Identify which cell holds the provided text, then report its (x, y) central coordinate. 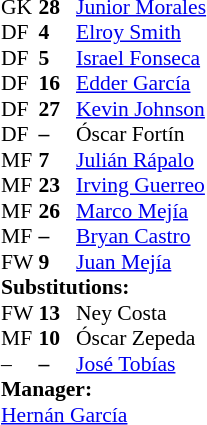
Israel Fonseca (141, 58)
9 (57, 262)
Ney Costa (141, 313)
Kevin Johnson (141, 109)
Óscar Fortín (141, 135)
Marco Mejía (141, 211)
José Tobías (141, 364)
Julián Rápalo (141, 160)
27 (57, 109)
Juan Mejía (141, 262)
4 (57, 33)
23 (57, 185)
Óscar Zepeda (141, 339)
Manager: (104, 389)
Substitutions: (104, 287)
Elroy Smith (141, 33)
26 (57, 211)
10 (57, 339)
13 (57, 313)
5 (57, 58)
Edder García (141, 83)
Irving Guerreo (141, 185)
16 (57, 83)
Bryan Castro (141, 237)
7 (57, 160)
